For the text-containing cell, return its midpoint in (x, y) coordinate format. 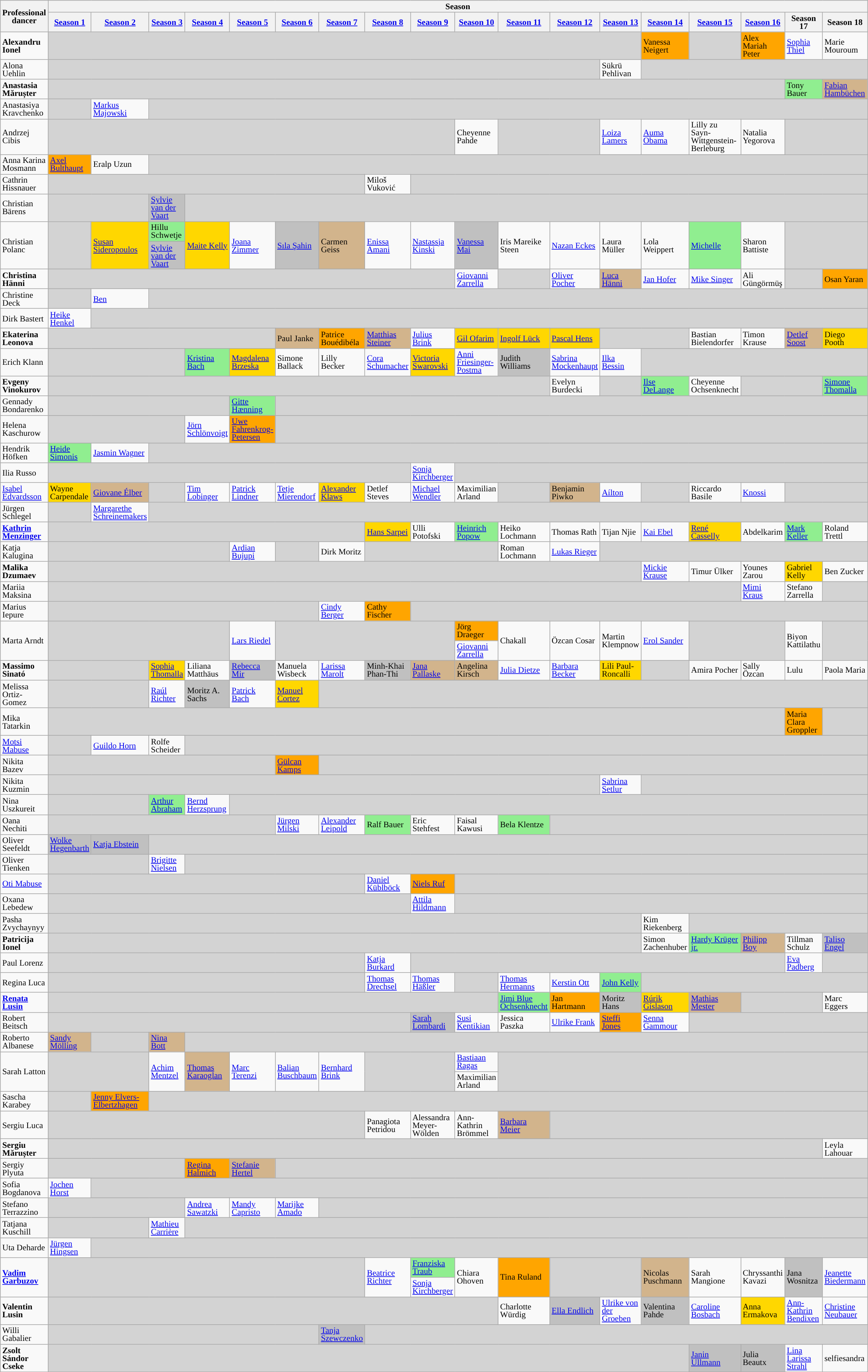
Lilly Becker (342, 362)
Ann-Kathrin Bendixen (804, 1310)
Sandy Mölling (70, 1041)
Roberto Albanese (25, 1041)
Sarah Lombardi (433, 1022)
Eric Stehfest (433, 824)
Anastasia Mărușter (25, 89)
Eva Padberg (804, 963)
John Kelly (620, 983)
selfiesandra (845, 1358)
Kim Riekenberg (665, 923)
Jürgen Milski (297, 824)
Charlotte Würdig (524, 1310)
Sofia Bogdanova (25, 1188)
Mike Singer (715, 279)
Gennady Bondarenko (25, 406)
Dirk Moritz (342, 552)
Season 1 (70, 22)
Martin Klempnow (620, 641)
Heinrich Popow (476, 532)
Ralf Bauer (388, 824)
Tina Ruland (524, 1277)
Jasmin Wagner (120, 453)
Tony Bauer (804, 89)
Thomas Karaoglan (207, 1072)
Sascha Karabey (25, 1101)
Alona Uehlin (25, 69)
Patricija Ionel (25, 943)
Jörg Draeger (476, 631)
Katja Burkard (388, 963)
Malika Dzumaev (25, 571)
Bastian Bielendorfer (715, 338)
Stefano Zarrella (804, 591)
Moritz A. Sachs (207, 694)
Patrice Bouédibéla (342, 338)
Ardian Bujupi (253, 552)
Taliso Engel (845, 943)
Manuela Wisbeck (297, 670)
Eralp Uzun (120, 165)
Pasha Zvychaynyy (25, 923)
Barbara Meier (524, 1125)
Laura Müller (620, 245)
Nikita Kuzmin (25, 785)
Paul Lorenz (25, 963)
Marc Eggers (845, 1002)
Iris Mareike Steen (524, 245)
Season 8 (388, 22)
Sükrü Pehlivan (620, 69)
Philipp Boy (763, 943)
Ali Güngörmüş (763, 279)
Thomas Hermanns (524, 983)
Nazan Eckes (575, 245)
Aílton (620, 492)
Kerstin Ott (575, 983)
Kristina Bach (207, 362)
Auma Obama (665, 137)
Knossi (763, 492)
Anna Karina Mosmann (25, 165)
Mathias Mester (715, 1002)
Andrzej Cibis (25, 137)
Panagiota Petridou (388, 1125)
Massimo Sinató (25, 670)
Natalia Yegorova (763, 137)
Brigitte Nielsen (167, 864)
Valentina Pahde (665, 1310)
Miloš Vuković (388, 184)
Tanja Szewczenko (342, 1334)
Season 12 (575, 22)
Thomas Drechsel (388, 983)
Senna Gammour (665, 1022)
Alexandru Ionel (25, 46)
Patrick Bach (253, 694)
Nicolas Puschmann (665, 1277)
Season 18 (845, 22)
Alexander Klaws (342, 492)
Tetje Mierendorf (297, 492)
Sharon Battiste (763, 245)
Uwe Fahrenkrog-Petersen (253, 429)
Jana Pallaske (433, 670)
Alex Mariah Peter (763, 46)
Simone Thomalla (845, 385)
Gülcan Kamps (297, 765)
Valentin Lusin (25, 1310)
Raúl Richter (167, 694)
Susan Sideropoulos (120, 245)
Lilly zu Sayn-Wittgenstein-Berleburg (715, 137)
Nina Bott (167, 1041)
Detlef Soost (804, 338)
Rolfe Scheider (167, 745)
Riccardo Basile (715, 492)
Helena Kaschurow (25, 429)
Nastassja Kinski (433, 245)
Pascal Hens (575, 338)
Jörn Schlönvoigt (207, 429)
Maite Kelly (207, 245)
Marie Mouroum (845, 46)
Timur Ülker (715, 571)
Rúrik Gíslason (665, 1002)
Leyla Lahouar (845, 1148)
Marijke Amado (297, 1208)
Professional dancer (25, 16)
Enissa Amani (388, 245)
Luca Hänni (620, 279)
Jürgen Schlegel (25, 512)
Ulrike Frank (575, 1022)
Osan Yaran (845, 279)
Jan Hofer (665, 279)
Rebecca Mir (253, 670)
Season 5 (253, 22)
Marc Terenzi (253, 1072)
Younes Zarou (763, 571)
Julia Dietze (524, 670)
Mimi Kraus (763, 591)
Chryssanthi Kavazi (763, 1277)
Biyon Kattilathu (804, 641)
Motsi Mabuse (25, 745)
Niels Ruf (433, 884)
Kai Ebel (665, 532)
Cathrin Hissnauer (25, 184)
Achim Mentzel (167, 1072)
Patrick Lindner (253, 492)
Benjamin Piwko (575, 492)
Fabian Hambüchen (845, 89)
Michelle (715, 245)
Axel Bulthaupt (70, 165)
Cindy Berger (342, 610)
Anna Ermakova (763, 1310)
Isabel Edvardsson (25, 492)
Evgeny Vinokurov (25, 385)
Bernd Herzsprung (207, 805)
Season 13 (620, 22)
Roman Lochmann (524, 552)
Anastasiya Kravchenko (25, 109)
Season 14 (665, 22)
Angelina Kirsch (476, 670)
Season 2 (120, 22)
Erich Klann (25, 362)
Heiko Lochmann (524, 532)
Gabriel Kelly (804, 571)
Regina Halmich (207, 1168)
Tillman Schulz (804, 943)
Amira Pocher (715, 670)
Alessandra Meyer-Wölden (433, 1125)
Janin Ullmann (715, 1358)
Ben Zucker (845, 571)
Robert Beitsch (25, 1022)
Steffi Jones (620, 1022)
Sarah Mangione (715, 1277)
Christine Deck (25, 299)
Vanessa Mai (476, 245)
Ilka Bessin (620, 362)
Paola Maria (845, 670)
Christina Hänni (25, 279)
Vadim Garbuzov (25, 1277)
Melissa Ortiz-Gomez (25, 694)
Bela Klentze (524, 824)
Oliver Pocher (575, 279)
Thomas Häßler (433, 983)
Ulrike von der Groeben (620, 1310)
Guildo Horn (120, 745)
Joana Zimmer (253, 245)
Beatrice Richter (388, 1277)
Oliver Seefeldt (25, 844)
Heike Henkel (70, 319)
Evelyn Burdecki (575, 385)
Oxana Lebedew (25, 903)
Cheyenne Ochsenknecht (715, 385)
Sergiu Luca (25, 1125)
Larissa Marolt (342, 670)
Judith Williams (524, 362)
Oti Mabuse (25, 884)
Season 11 (524, 22)
Katja Ebstein (120, 844)
René Casselly (715, 532)
Regina Luca (25, 983)
Oana Nechiti (25, 824)
Jessica Paszka (524, 1022)
Season 7 (342, 22)
Stefano Terrazzino (25, 1208)
Hillu Schwetje (167, 231)
Cora Schumacher (388, 362)
Caroline Bosbach (715, 1310)
Magdalena Brzeska (253, 362)
Franziska Traub (433, 1267)
Ann-Kathrin Brömmel (476, 1125)
Giovane Élber (120, 492)
Jürgen Hingsen (70, 1247)
Hardy Krüger jr. (715, 943)
Bastiaan Ragas (476, 1062)
Ingolf Lück (524, 338)
Matthias Steiner (388, 338)
Nikita Bazev (25, 765)
Christian Bärens (25, 208)
Lina Larissa Strahl (804, 1358)
Hans Sarpei (388, 532)
Faisal Kawusi (476, 824)
Chakall (524, 641)
Jenny Elvers-Elbertzhagen (120, 1101)
Özcan Cosar (575, 641)
Chiara Ohoven (476, 1277)
Jana Wosnitza (804, 1277)
Season 16 (763, 22)
Kathrin Menzinger (25, 532)
Heide Simonis (70, 453)
Victoria Swarovski (433, 362)
Stefanie Hertel (253, 1168)
Season 15 (715, 22)
Cathy Fischer (388, 610)
Lars Riedel (253, 641)
Marius Iepure (25, 610)
Tijan Njie (620, 532)
Simon Zachenhuber (665, 943)
Markus Majowski (120, 109)
Christian Polanc (25, 245)
Minh-Khai Phan-Thi (388, 670)
Moritz Hans (620, 1002)
Diego Pooth (845, 338)
Jochen Horst (70, 1188)
Liliana Matthäus (207, 670)
Susi Kentikian (476, 1022)
Mandy Capristo (253, 1208)
Lili Paul-Roncalli (620, 670)
Arthur Abraham (167, 805)
Renata Lusin (25, 1002)
Timon Krause (763, 338)
Sergiu Mărușter (25, 1148)
Daniel Küblböck (388, 884)
Mika Tatarkin (25, 722)
Simone Ballack (297, 362)
Nina Uszkureit (25, 805)
Ulli Potofski (433, 532)
Wolke Hegenbarth (70, 844)
Mickie Krause (665, 571)
Jimi Blue Ochsenknecht (524, 1002)
Ben (120, 299)
Season 17 (804, 22)
Dirk Bastert (25, 319)
Katja Kalugina (25, 552)
Wayne Carpendale (70, 492)
Sally Özcan (763, 670)
Sophia Thiel (804, 46)
Marta Arndt (25, 641)
Sergiy Plyuta (25, 1168)
Oliver Tienken (25, 864)
Sophia Thomalla (167, 670)
Hendrik Höfken (25, 453)
Gil Ofarim (476, 338)
Sabrina Setlur (620, 785)
Anni Friesinger-Postma (476, 362)
Loiza Lamers (620, 137)
Mariia Maksina (25, 591)
Tatjana Kuschill (25, 1228)
Lukas Rieger (575, 552)
Lola Weippert (665, 245)
Sarah Latton (25, 1072)
Season 9 (433, 22)
Abdelkarim (763, 532)
Christine Neubauer (845, 1310)
Carmen Geiss (342, 245)
Cheyenne Pahde (476, 137)
Manuel Cortez (297, 694)
Julius Brink (433, 338)
Mark Keller (804, 532)
Gitte Hænning (253, 406)
Roland Trettl (845, 532)
Tim Lobinger (207, 492)
Bernhard Brink (342, 1072)
Season 4 (207, 22)
Zsolt Sándor Cseke (25, 1358)
Season 6 (297, 22)
Ekaterina Leonova (25, 338)
Willi Gabalier (25, 1334)
Ilia Russo (25, 472)
Andrea Sawatzki (207, 1208)
Julia Beautx (763, 1358)
Jan Hartmann (575, 1002)
Season 10 (476, 22)
Attila Hildmann (433, 903)
Margarethe Schreinemakers (120, 512)
Mathieu Carrière (167, 1228)
Ella Endlich (575, 1310)
Thomas Rath (575, 532)
Erol Sander (665, 641)
Season 3 (167, 22)
Sabrina Mockenhaupt (575, 362)
Lulu (804, 670)
Jeanette Biedermann (845, 1277)
Paul Janke (297, 338)
Barbara Becker (575, 670)
Alexander Leipold (342, 824)
Balian Buschbaum (297, 1072)
Sıla Şahin (297, 245)
Vanessa Neigert (665, 46)
Ilse DeLange (665, 385)
Michael Wendler (433, 492)
Maria Clara Groppler (804, 722)
Uta Deharde (25, 1247)
Detlef Steves (388, 492)
Season (458, 6)
